Capture the cell that displays the provided text and extract its [x, y] central coordinate. 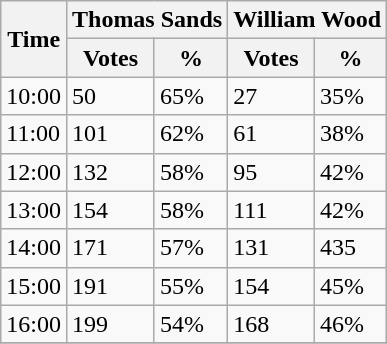
45% [350, 286]
191 [110, 286]
13:00 [34, 210]
435 [350, 248]
46% [350, 324]
61 [272, 134]
11:00 [34, 134]
William Wood [308, 20]
168 [272, 324]
171 [110, 248]
16:00 [34, 324]
95 [272, 172]
27 [272, 96]
14:00 [34, 248]
38% [350, 134]
Time [34, 39]
57% [190, 248]
101 [110, 134]
131 [272, 248]
12:00 [34, 172]
62% [190, 134]
Thomas Sands [146, 20]
15:00 [34, 286]
55% [190, 286]
65% [190, 96]
199 [110, 324]
132 [110, 172]
54% [190, 324]
35% [350, 96]
50 [110, 96]
111 [272, 210]
10:00 [34, 96]
